Output the [X, Y] coordinate of the center of the cell containing the given text.  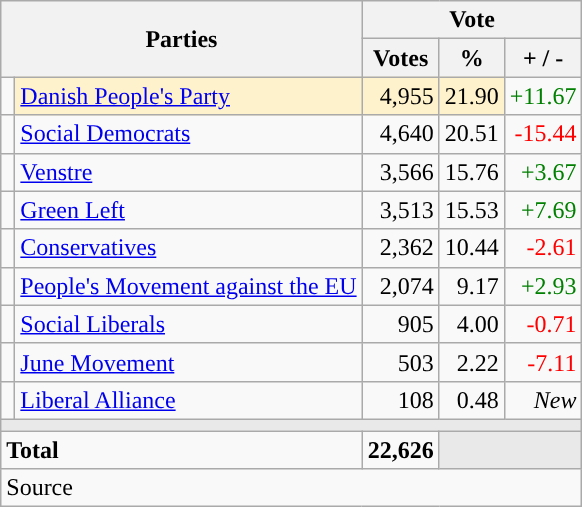
+11.67 [543, 96]
Votes [400, 58]
+7.69 [543, 210]
Social Liberals [188, 324]
20.51 [472, 134]
% [472, 58]
4,955 [400, 96]
22,626 [400, 449]
4.00 [472, 324]
9.17 [472, 286]
Conservatives [188, 248]
15.76 [472, 172]
Liberal Alliance [188, 400]
3,566 [400, 172]
21.90 [472, 96]
+2.93 [543, 286]
People's Movement against the EU [188, 286]
Venstre [188, 172]
Danish People's Party [188, 96]
Total [182, 449]
15.53 [472, 210]
108 [400, 400]
+ / - [543, 58]
Green Left [188, 210]
June Movement [188, 362]
10.44 [472, 248]
-15.44 [543, 134]
2.22 [472, 362]
0.48 [472, 400]
-7.11 [543, 362]
Social Democrats [188, 134]
Parties [182, 39]
2,362 [400, 248]
+3.67 [543, 172]
-2.61 [543, 248]
905 [400, 324]
503 [400, 362]
-0.71 [543, 324]
4,640 [400, 134]
New [543, 400]
Source [292, 488]
Vote [472, 20]
2,074 [400, 286]
3,513 [400, 210]
